Find where the given text appears and provide that cell's center as [X, Y] coordinate. 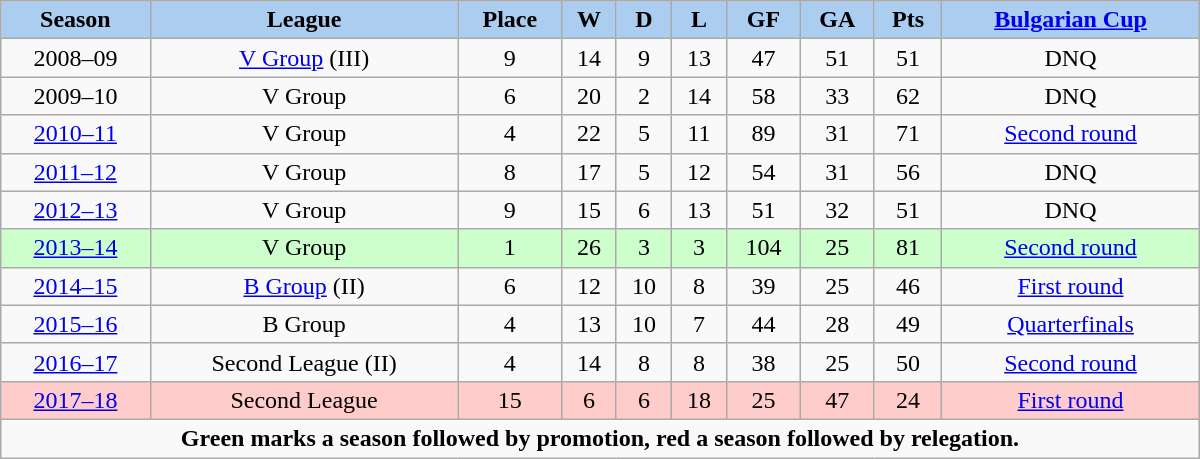
39 [763, 286]
League [304, 20]
Season [76, 20]
18 [698, 400]
GF [763, 20]
2017–18 [76, 400]
56 [908, 172]
Bulgarian Cup [1070, 20]
W [588, 20]
11 [698, 134]
50 [908, 362]
D [644, 20]
44 [763, 324]
7 [698, 324]
Pts [908, 20]
58 [763, 96]
46 [908, 286]
2008–09 [76, 58]
26 [588, 248]
Quarterfinals [1070, 324]
Second League [304, 400]
L [698, 20]
24 [908, 400]
2016–17 [76, 362]
B Group (II) [304, 286]
2011–12 [76, 172]
33 [837, 96]
71 [908, 134]
V Group (III) [304, 58]
1 [510, 248]
49 [908, 324]
2015–16 [76, 324]
2 [644, 96]
81 [908, 248]
B Group [304, 324]
2009–10 [76, 96]
GA [837, 20]
38 [763, 362]
22 [588, 134]
89 [763, 134]
28 [837, 324]
2012–13 [76, 210]
54 [763, 172]
Place [510, 20]
20 [588, 96]
2010–11 [76, 134]
Green marks a season followed by promotion, red a season followed by relegation. [600, 438]
17 [588, 172]
104 [763, 248]
62 [908, 96]
2013–14 [76, 248]
2014–15 [76, 286]
32 [837, 210]
Second League (II) [304, 362]
